Locate the cell with the specified text and output its [x, y] center coordinate. 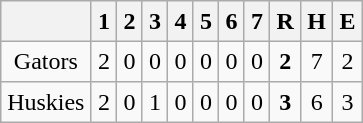
R [286, 21]
Gators [46, 61]
E [348, 21]
5 [206, 21]
Huskies [46, 102]
H [317, 21]
4 [181, 21]
